Return the [X, Y] coordinate for the center point of the cell that contains the specified text.  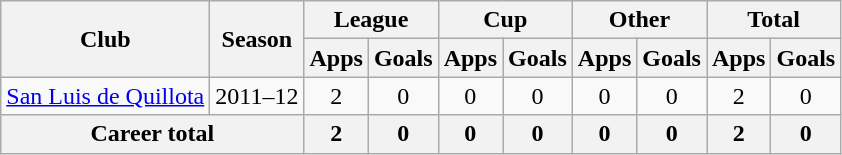
Other [639, 20]
Club [106, 39]
Season [257, 39]
Cup [505, 20]
Career total [152, 134]
San Luis de Quillota [106, 96]
2011–12 [257, 96]
League [371, 20]
Total [773, 20]
